Search for the cell housing the specified text and yield its [x, y] center coordinate. 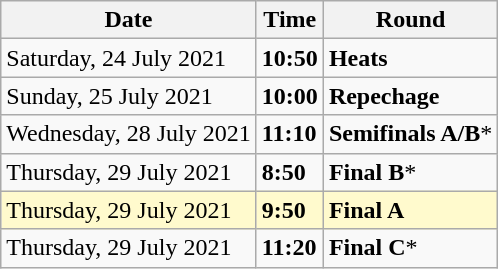
Final B* [410, 172]
Sunday, 25 July 2021 [129, 96]
Final C* [410, 248]
9:50 [290, 210]
Round [410, 20]
Date [129, 20]
Final A [410, 210]
Saturday, 24 July 2021 [129, 58]
8:50 [290, 172]
Wednesday, 28 July 2021 [129, 134]
Repechage [410, 96]
11:10 [290, 134]
10:00 [290, 96]
10:50 [290, 58]
Heats [410, 58]
Semifinals A/B* [410, 134]
Time [290, 20]
11:20 [290, 248]
